Scan for the cell matching the given text and deliver its [X, Y] coordinate at center. 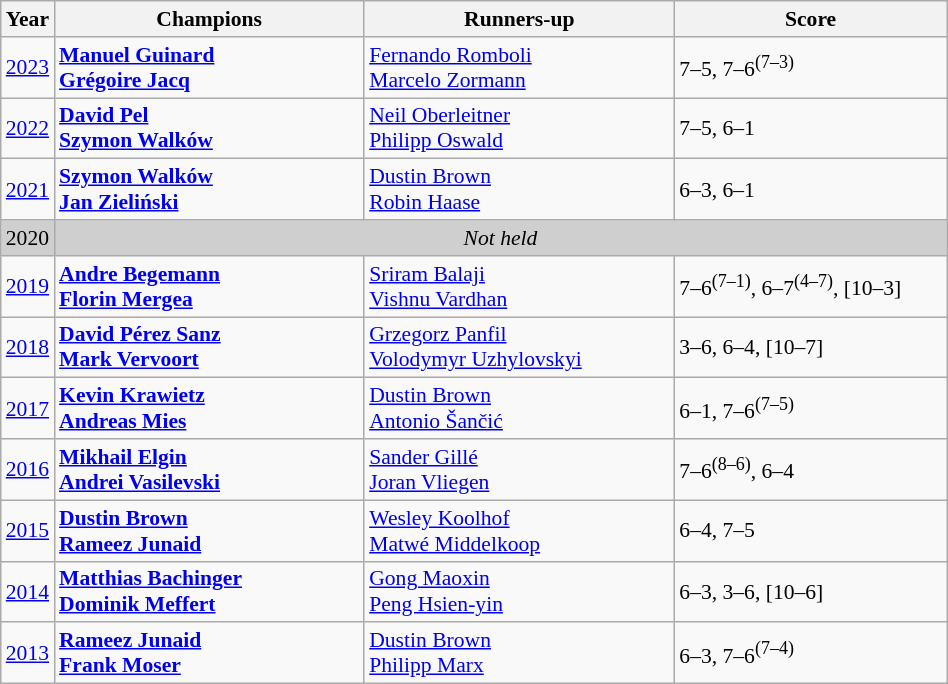
2014 [28, 592]
Not held [500, 238]
Grzegorz Panfil Volodymyr Uzhylovskyi [519, 348]
Dustin Brown Antonio Šančić [519, 408]
Matthias Bachinger Dominik Meffert [209, 592]
2017 [28, 408]
Runners-up [519, 19]
Rameez Junaid Frank Moser [209, 654]
6–1, 7–6(7–5) [810, 408]
Fernando Romboli Marcelo Zormann [519, 68]
Kevin Krawietz Andreas Mies [209, 408]
7–5, 7–6(7–3) [810, 68]
Andre Begemann Florin Mergea [209, 286]
Manuel Guinard Grégoire Jacq [209, 68]
Neil Oberleitner Philipp Oswald [519, 128]
David Pel Szymon Walków [209, 128]
Dustin Brown Robin Haase [519, 190]
7–5, 6–1 [810, 128]
Szymon Walków Jan Zieliński [209, 190]
2022 [28, 128]
Sriram Balaji Vishnu Vardhan [519, 286]
7–6(7–1), 6–7(4–7), [10–3] [810, 286]
Year [28, 19]
2020 [28, 238]
2016 [28, 470]
2015 [28, 530]
David Pérez Sanz Mark Vervoort [209, 348]
6–3, 7–6(7–4) [810, 654]
6–4, 7–5 [810, 530]
6–3, 3–6, [10–6] [810, 592]
7–6(8–6), 6–4 [810, 470]
Champions [209, 19]
2019 [28, 286]
2023 [28, 68]
6–3, 6–1 [810, 190]
Gong Maoxin Peng Hsien-yin [519, 592]
2018 [28, 348]
Dustin Brown Rameez Junaid [209, 530]
Wesley Koolhof Matwé Middelkoop [519, 530]
Dustin Brown Philipp Marx [519, 654]
Sander Gillé Joran Vliegen [519, 470]
3–6, 6–4, [10–7] [810, 348]
Score [810, 19]
Mikhail Elgin Andrei Vasilevski [209, 470]
2013 [28, 654]
2021 [28, 190]
